Provide the [X, Y] coordinate of the cell's center where the given text is located.  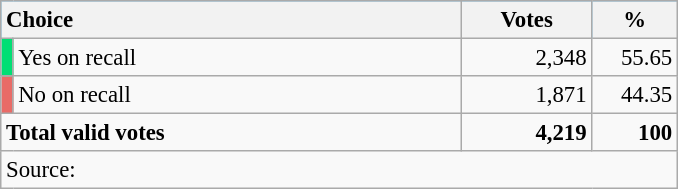
Votes [526, 20]
% [635, 20]
Total valid votes [232, 133]
Choice [232, 20]
Yes on recall [237, 58]
2,348 [526, 58]
No on recall [237, 95]
44.35 [635, 95]
4,219 [526, 133]
1,871 [526, 95]
55.65 [635, 58]
100 [635, 133]
Source: [340, 170]
